Find where the given text appears and provide that cell's center as (X, Y) coordinate. 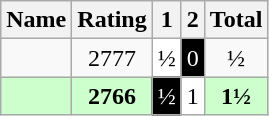
2766 (112, 96)
Total (236, 20)
1½ (236, 96)
2 (192, 20)
0 (192, 58)
Rating (112, 20)
2777 (112, 58)
Name (36, 20)
